Provide the (x, y) coordinate of the cell's center where the given text is located.  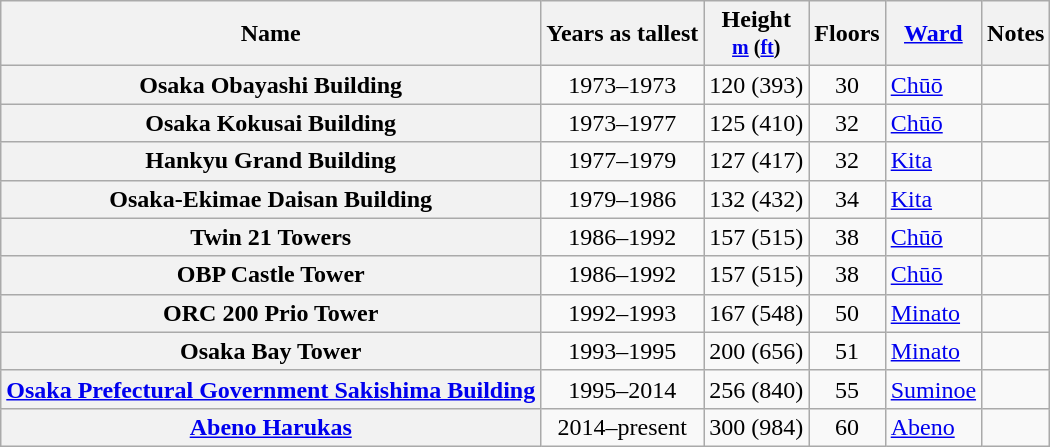
Abeno (933, 427)
Years as tallest (622, 34)
Ward (933, 34)
125 (410) (756, 123)
OBP Castle Tower (271, 275)
127 (417) (756, 161)
Twin 21 Towers (271, 237)
Osaka Prefectural Government Sakishima Building (271, 389)
1993–1995 (622, 351)
256 (840) (756, 389)
Notes (1016, 34)
55 (847, 389)
1992–1993 (622, 313)
Osaka Kokusai Building (271, 123)
Osaka-Ekimae Daisan Building (271, 199)
Name (271, 34)
Abeno Harukas (271, 427)
Floors (847, 34)
Suminoe (933, 389)
2014–present (622, 427)
1995–2014 (622, 389)
30 (847, 85)
ORC 200 Prio Tower (271, 313)
300 (984) (756, 427)
1977–1979 (622, 161)
Osaka Bay Tower (271, 351)
Hankyu Grand Building (271, 161)
60 (847, 427)
200 (656) (756, 351)
34 (847, 199)
1973–1977 (622, 123)
50 (847, 313)
1979–1986 (622, 199)
132 (432) (756, 199)
167 (548) (756, 313)
51 (847, 351)
Heightm (ft) (756, 34)
120 (393) (756, 85)
1973–1973 (622, 85)
Osaka Obayashi Building (271, 85)
